Capture the cell that displays the provided text and extract its (x, y) central coordinate. 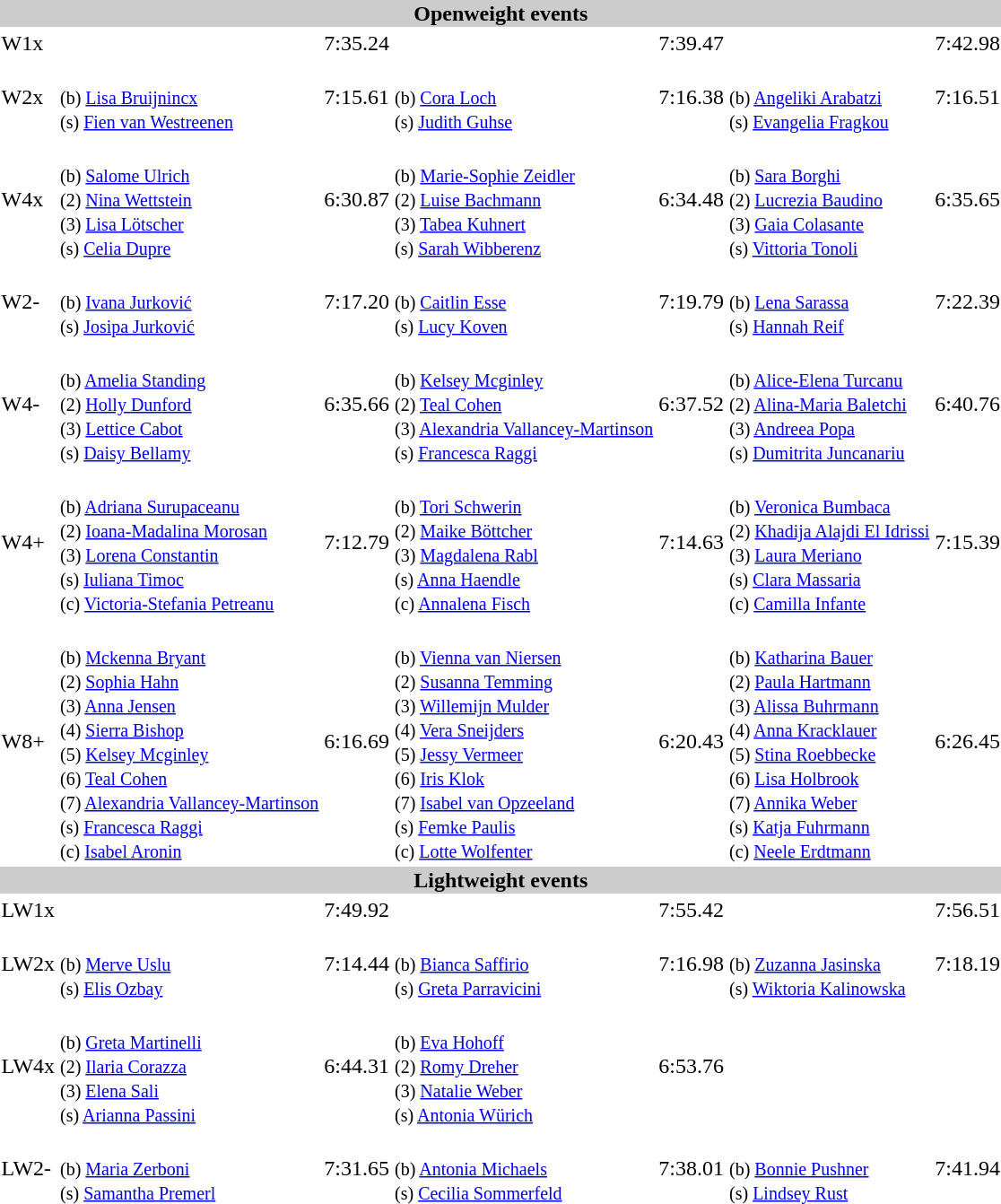
(b) Alice-Elena Turcanu(2) Alina-Maria Baletchi(3) Andreea Popa(s) Dumitrita Juncanariu (830, 404)
7:35.24 (357, 43)
W8+ (29, 741)
(b) Salome Ulrich(2) Nina Wettstein(3) Lisa Lötscher(s) Celia Dupre (190, 199)
(b) Marie-Sophie Zeidler(2) Luise Bachmann(3) Tabea Kuhnert(s) Sarah Wibberenz (524, 199)
Lightweight events (501, 880)
Openweight events (501, 13)
W2- (29, 301)
W2x (29, 97)
6:37.52 (692, 404)
W4+ (29, 542)
7:15.61 (357, 97)
W4- (29, 404)
LW2x (29, 964)
(b) Tori Schwerin(2) Maike Böttcher(3) Magdalena Rabl(s) Anna Haendle(c) Annalena Fisch (524, 542)
6:44.31 (357, 1066)
(b) Veronica Bumbaca(2) Khadija Alajdi El Idrissi(3) Laura Meriano(s) Clara Massaria(c) Camilla Infante (830, 542)
(b) Adriana Surupaceanu(2) Ioana-Madalina Morosan(3) Lorena Constantin(s) Iuliana Timoc(c) Victoria-Stefania Petreanu (190, 542)
(b) Sara Borghi(2) Lucrezia Baudino(3) Gaia Colasante(s) Vittoria Tonoli (830, 199)
(b) Bianca Saffirio(s) Greta Parravicini (524, 964)
6:20.43 (692, 741)
W4x (29, 199)
7:12.79 (357, 542)
6:35.66 (357, 404)
6:34.48 (692, 199)
(b) Zuzanna Jasinska(s) Wiktoria Kalinowska (830, 964)
W1x (29, 43)
6:53.76 (692, 1066)
LW4x (29, 1066)
7:55.42 (692, 910)
(b) Merve Uslu(s) Elis Ozbay (190, 964)
7:16.98 (692, 964)
7:17.20 (357, 301)
6:16.69 (357, 741)
(b) Eva Hohoff(2) Romy Dreher(3) Natalie Weber(s) Antonia Würich (524, 1066)
(b) Angeliki Arabatzi(s) Evangelia Fragkou (830, 97)
(b) Kelsey Mcginley(2) Teal Cohen(3) Alexandria Vallancey-Martinson(s) Francesca Raggi (524, 404)
7:19.79 (692, 301)
(b) Ivana Jurković(s) Josipa Jurković (190, 301)
(b) Lena Sarassa(s) Hannah Reif (830, 301)
7:49.92 (357, 910)
(b) Greta Martinelli(2) Ilaria Corazza(3) Elena Sali(s) Arianna Passini (190, 1066)
(b) Lisa Bruijnincx(s) Fien van Westreenen (190, 97)
(b) Caitlin Esse(s) Lucy Koven (524, 301)
7:39.47 (692, 43)
(b) Cora Loch(s) Judith Guhse (524, 97)
7:16.38 (692, 97)
LW1x (29, 910)
6:30.87 (357, 199)
(b) Amelia Standing(2) Holly Dunford(3) Lettice Cabot(s) Daisy Bellamy (190, 404)
7:14.63 (692, 542)
7:14.44 (357, 964)
